Locate the cell with the specified text and output its [x, y] center coordinate. 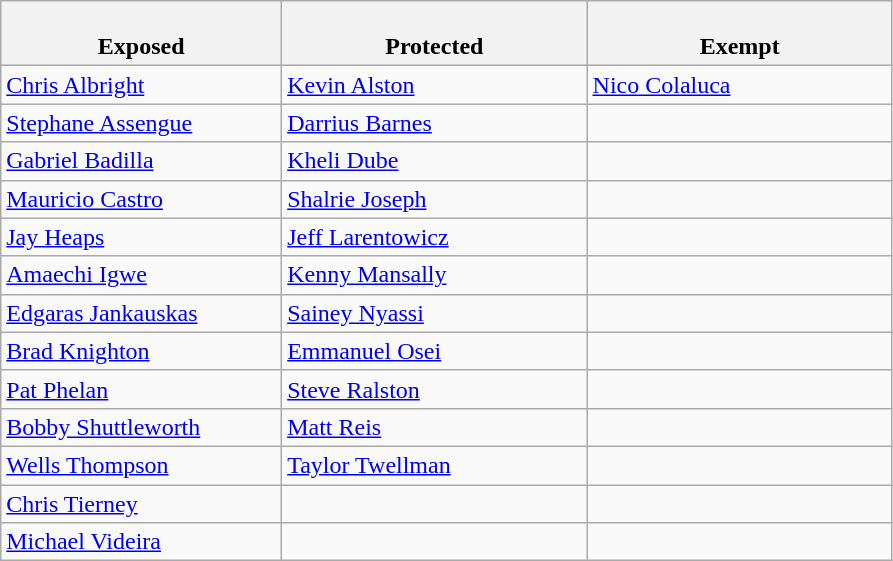
Pat Phelan [142, 389]
Bobby Shuttleworth [142, 427]
Mauricio Castro [142, 199]
Emmanuel Osei [434, 351]
Stephane Assengue [142, 123]
Steve Ralston [434, 389]
Wells Thompson [142, 465]
Jay Heaps [142, 237]
Chris Albright [142, 85]
Matt Reis [434, 427]
Amaechi Igwe [142, 275]
Exposed [142, 34]
Jeff Larentowicz [434, 237]
Nico Colaluca [740, 85]
Michael Videira [142, 542]
Sainey Nyassi [434, 313]
Gabriel Badilla [142, 161]
Taylor Twellman [434, 465]
Kevin Alston [434, 85]
Protected [434, 34]
Brad Knighton [142, 351]
Shalrie Joseph [434, 199]
Kenny Mansally [434, 275]
Exempt [740, 34]
Chris Tierney [142, 503]
Darrius Barnes [434, 123]
Kheli Dube [434, 161]
Edgaras Jankauskas [142, 313]
